Scan for the cell matching the given text and deliver its [X, Y] coordinate at center. 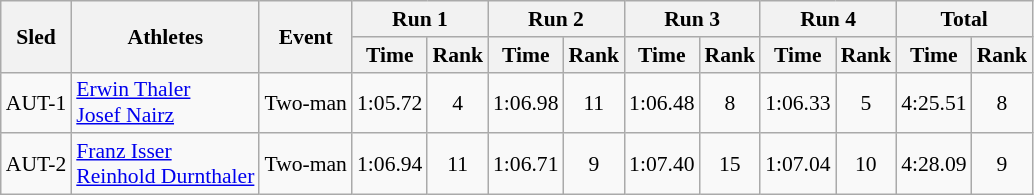
5 [866, 102]
Run 1 [420, 19]
15 [730, 164]
1:07.04 [798, 164]
Athletes [165, 36]
Run 3 [692, 19]
10 [866, 164]
Erwin ThalerJosef Nairz [165, 102]
Total [964, 19]
Event [306, 36]
1:06.71 [526, 164]
1:07.40 [662, 164]
1:05.72 [390, 102]
1:06.33 [798, 102]
4 [458, 102]
AUT-1 [36, 102]
1:06.48 [662, 102]
Run 4 [828, 19]
Run 2 [556, 19]
1:06.98 [526, 102]
Sled [36, 36]
Franz IsserReinhold Durnthaler [165, 164]
4:28.09 [934, 164]
AUT-2 [36, 164]
4:25.51 [934, 102]
1:06.94 [390, 164]
